Extract the [x, y] coordinate from the center of the cell holding the provided text.  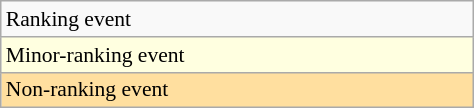
Non-ranking event [237, 90]
Ranking event [237, 19]
Minor-ranking event [237, 55]
